Locate the cell with the specified text and output its (x, y) center coordinate. 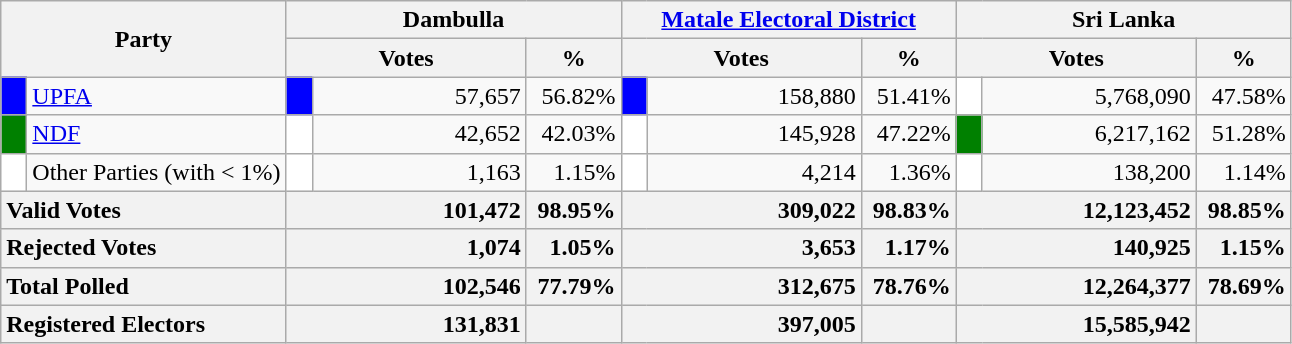
5,768,090 (1089, 96)
15,585,942 (1076, 324)
57,657 (419, 96)
1,163 (419, 172)
Party (144, 39)
1.14% (1244, 172)
98.85% (1244, 210)
Dambulla (454, 20)
Sri Lanka (1124, 20)
98.95% (574, 210)
51.28% (1244, 134)
Matale Electoral District (788, 20)
98.83% (908, 210)
1.17% (908, 248)
158,880 (754, 96)
78.69% (1244, 286)
309,022 (741, 210)
42.03% (574, 134)
131,831 (406, 324)
UPFA (156, 96)
Other Parties (with < 1%) (156, 172)
Registered Electors (144, 324)
47.58% (1244, 96)
Total Polled (144, 286)
12,123,452 (1076, 210)
3,653 (741, 248)
1.36% (908, 172)
47.22% (908, 134)
312,675 (741, 286)
Rejected Votes (144, 248)
397,005 (741, 324)
77.79% (574, 286)
1.05% (574, 248)
42,652 (419, 134)
102,546 (406, 286)
138,200 (1089, 172)
101,472 (406, 210)
145,928 (754, 134)
NDF (156, 134)
51.41% (908, 96)
140,925 (1076, 248)
1,074 (406, 248)
12,264,377 (1076, 286)
78.76% (908, 286)
56.82% (574, 96)
6,217,162 (1089, 134)
4,214 (754, 172)
Valid Votes (144, 210)
